Detect which cell encompasses the target text, then output its [X, Y] center coordinate. 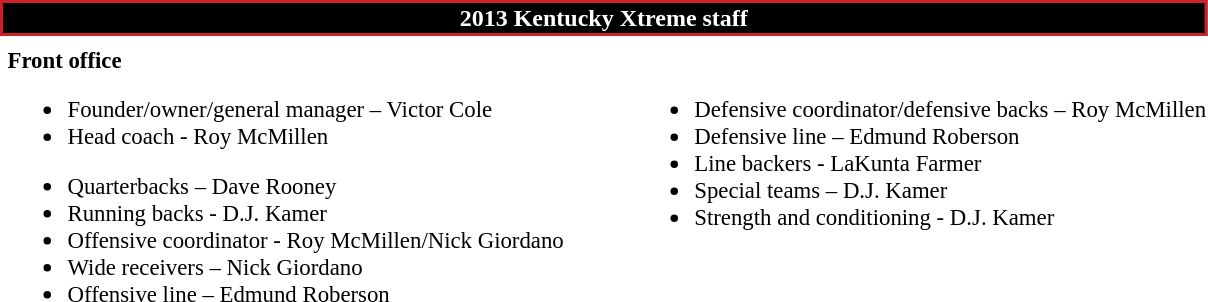
2013 Kentucky Xtreme staff [604, 18]
